For the text-containing cell, return its midpoint in (x, y) coordinate format. 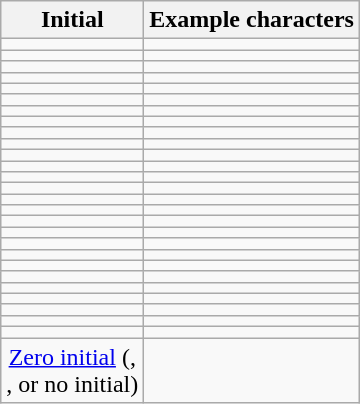
Initial (72, 20)
Example characters (252, 20)
Zero initial (,, or no initial) (72, 370)
